From the cell containing the given text, extract its center point as (x, y) coordinate. 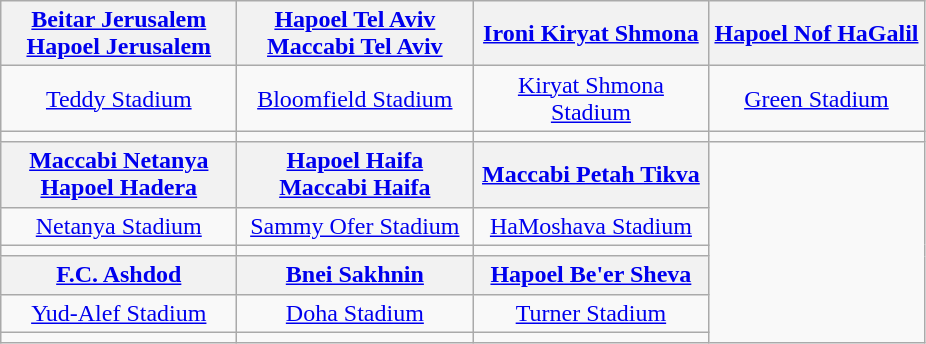
Bnei Sakhnin (355, 275)
Doha Stadium (355, 313)
Yud-Alef Stadium (119, 313)
Sammy Ofer Stadium (355, 226)
Kiryat Shmona Stadium (591, 98)
Teddy Stadium (119, 98)
Netanya Stadium (119, 226)
Hapoel Tel Aviv Maccabi Tel Aviv (355, 34)
HaMoshava Stadium (591, 226)
F.C. Ashdod (119, 275)
Maccabi Netanya Hapoel Hadera (119, 174)
Hapoel Haifa Maccabi Haifa (355, 174)
Beitar Jerusalem Hapoel Jerusalem (119, 34)
Green Stadium (816, 98)
Ironi Kiryat Shmona (591, 34)
Turner Stadium (591, 313)
Hapoel Nof HaGalil (816, 34)
Bloomfield Stadium (355, 98)
Maccabi Petah Tikva (591, 174)
Hapoel Be'er Sheva (591, 275)
